Return the (x, y) coordinate for the center point of the cell that contains the specified text.  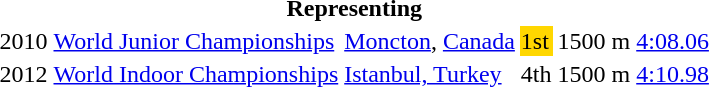
World Junior Championships (196, 41)
1st (536, 41)
1500 m (594, 41)
Moncton, Canada (430, 41)
